From the cell containing the given text, extract its center point as (X, Y) coordinate. 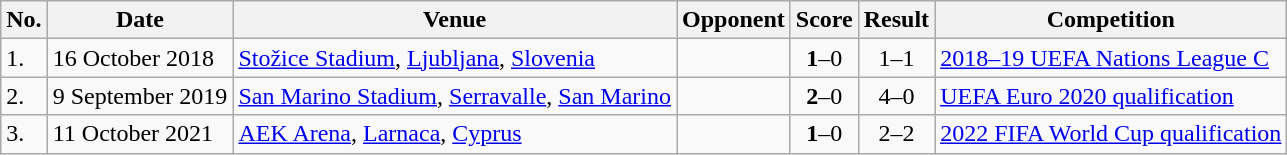
2018–19 UEFA Nations League C (1111, 58)
16 October 2018 (140, 58)
11 October 2021 (140, 134)
1. (24, 58)
San Marino Stadium, Serravalle, San Marino (455, 96)
2022 FIFA World Cup qualification (1111, 134)
UEFA Euro 2020 qualification (1111, 96)
2. (24, 96)
9 September 2019 (140, 96)
2–2 (896, 134)
1–1 (896, 58)
Date (140, 20)
Result (896, 20)
Score (824, 20)
4–0 (896, 96)
No. (24, 20)
Stožice Stadium, Ljubljana, Slovenia (455, 58)
3. (24, 134)
Competition (1111, 20)
Venue (455, 20)
AEK Arena, Larnaca, Cyprus (455, 134)
Opponent (734, 20)
2–0 (824, 96)
